Locate the cell with the specified text and output its [X, Y] center coordinate. 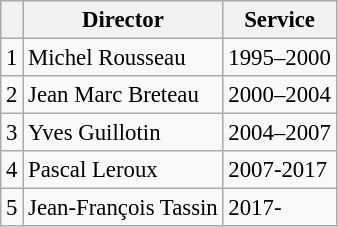
2017- [280, 208]
2007-2017 [280, 170]
Service [280, 20]
4 [12, 170]
5 [12, 208]
1 [12, 58]
Jean-François Tassin [123, 208]
Michel Rousseau [123, 58]
2 [12, 95]
Yves Guillotin [123, 133]
1995–2000 [280, 58]
2000–2004 [280, 95]
3 [12, 133]
Director [123, 20]
Jean Marc Breteau [123, 95]
2004–2007 [280, 133]
Pascal Leroux [123, 170]
